Determine the (X, Y) coordinate at the center of the cell enclosing the given text.  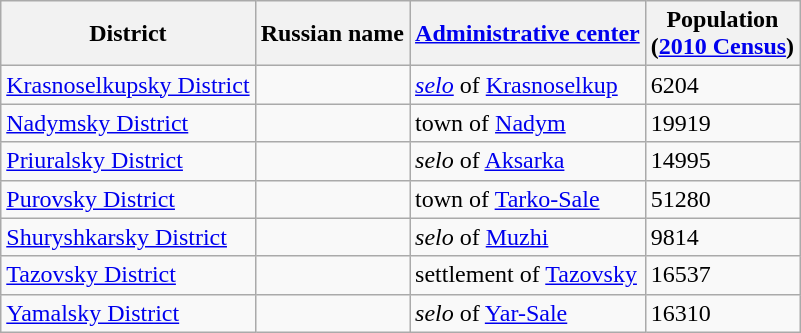
settlement of Tazovsky (528, 275)
Yamalsky District (128, 313)
Shuryshkarsky District (128, 237)
Priuralsky District (128, 161)
Purovsky District (128, 199)
16537 (722, 275)
Nadymsky District (128, 123)
town of Tarko-Sale (528, 199)
selo of Krasnoselkup (528, 85)
town of Nadym (528, 123)
Krasnoselkupsky District (128, 85)
16310 (722, 313)
51280 (722, 199)
9814 (722, 237)
19919 (722, 123)
6204 (722, 85)
14995 (722, 161)
selo of Yar-Sale (528, 313)
selo of Muzhi (528, 237)
Tazovsky District (128, 275)
District (128, 34)
Russian name (332, 34)
Population(2010 Census) (722, 34)
selo of Aksarka (528, 161)
Administrative center (528, 34)
